From the cell containing the given text, extract its center point as (x, y) coordinate. 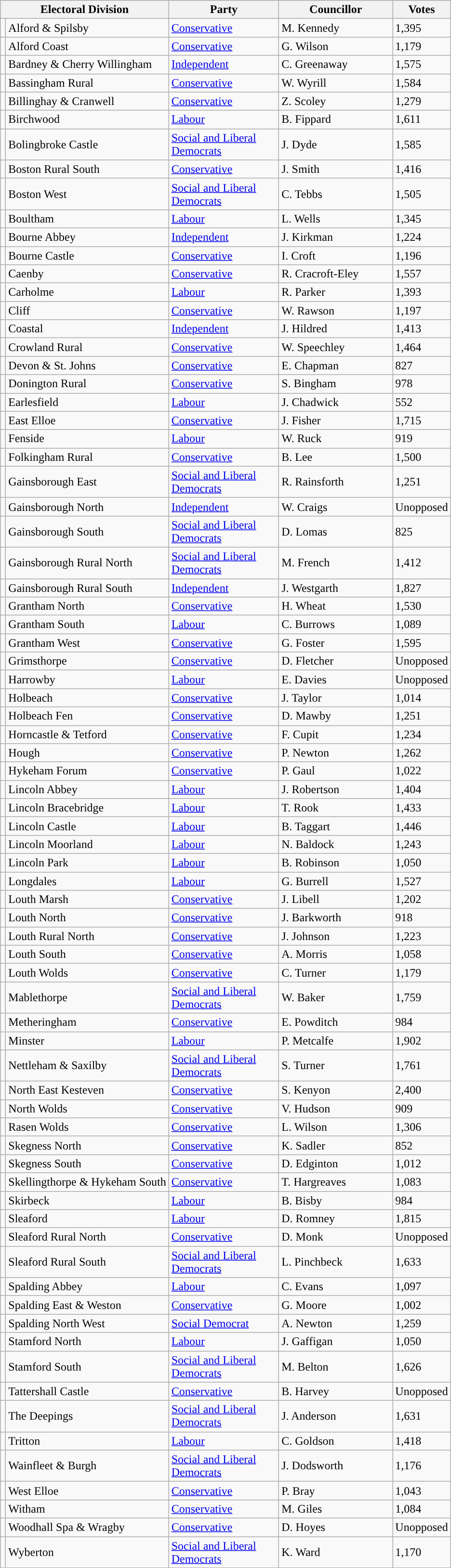
1,464 (422, 347)
Rasen Wolds (87, 1127)
Social Democrat (224, 1323)
Birchwood (87, 119)
W. Ruck (336, 439)
Lincoln Bracebridge (87, 808)
919 (422, 439)
P. Bray (336, 1490)
1,306 (422, 1127)
W. Craigs (336, 507)
909 (422, 1109)
S. Bingham (336, 384)
North East Kesteven (87, 1090)
D. Romney (336, 1219)
Devon & St. Johns (87, 366)
Grantham North (87, 606)
1,002 (422, 1305)
Sleaford (87, 1219)
Lincoln Castle (87, 826)
1,097 (422, 1287)
1,416 (422, 169)
1,197 (422, 311)
G. Moore (336, 1305)
Councillor (336, 10)
Lincoln Park (87, 862)
B. Robinson (336, 862)
Crowland Rural (87, 347)
M. French (336, 562)
J. Anderson (336, 1416)
Woodhall Spa & Wragby (87, 1527)
S. Kenyon (336, 1090)
1,611 (422, 119)
1,505 (422, 194)
Stamford North (87, 1342)
1,595 (422, 643)
W. Wyrill (336, 83)
Wyberton (87, 1552)
Hough (87, 753)
J. Johnson (336, 936)
V. Hudson (336, 1109)
Skellingthorpe & Hykeham South (87, 1182)
1,243 (422, 844)
Skirbeck (87, 1201)
Holbeach (87, 698)
1,404 (422, 789)
W. Baker (336, 998)
T. Hargreaves (336, 1182)
West Elloe (87, 1490)
J. Dodsworth (336, 1466)
852 (422, 1145)
Louth Rural North (87, 936)
1,575 (422, 65)
1,631 (422, 1416)
A. Morris (336, 954)
1,413 (422, 329)
R. Rainsforth (336, 482)
1,585 (422, 144)
Votes (422, 10)
1,083 (422, 1182)
D. Edginton (336, 1163)
1,223 (422, 936)
C. Turner (336, 973)
Harrowby (87, 679)
Sleaford Rural North (87, 1237)
D. Lomas (336, 532)
918 (422, 918)
Grantham South (87, 625)
1,084 (422, 1509)
L. Wells (336, 219)
I. Croft (336, 256)
1,446 (422, 826)
Lincoln Moorland (87, 844)
Boston West (87, 194)
A. Newton (336, 1323)
B. Taggart (336, 826)
1,089 (422, 625)
J. Gaffigan (336, 1342)
1,557 (422, 274)
J. Westgarth (336, 588)
F. Cupit (336, 734)
S. Turner (336, 1065)
G. Wilson (336, 46)
J. Libell (336, 900)
Witham (87, 1509)
J. Robertson (336, 789)
N. Baldock (336, 844)
Mablethorpe (87, 998)
1,827 (422, 588)
Longdales (87, 881)
Gainsborough Rural South (87, 588)
1,393 (422, 292)
East Elloe (87, 420)
Tattershall Castle (87, 1391)
Minster (87, 1041)
1,418 (422, 1441)
1,224 (422, 237)
825 (422, 532)
M. Giles (336, 1509)
1,176 (422, 1466)
Lincoln Abbey (87, 789)
Billinghay & Cranwell (87, 101)
1,196 (422, 256)
Fenside (87, 439)
1,345 (422, 219)
1,759 (422, 998)
Horncastle & Tetford (87, 734)
J. Fisher (336, 420)
Party (224, 10)
1,902 (422, 1041)
K. Sadler (336, 1145)
Holbeach Fen (87, 716)
H. Wheat (336, 606)
1,433 (422, 808)
T. Rook (336, 808)
M. Belton (336, 1367)
D. Fletcher (336, 661)
1,202 (422, 900)
G. Burrell (336, 881)
P. Gaul (336, 771)
1,234 (422, 734)
E. Chapman (336, 366)
1,395 (422, 28)
R. Parker (336, 292)
Boston Rural South (87, 169)
Coastal (87, 329)
Spalding North West (87, 1323)
L. Pinchbeck (336, 1262)
1,279 (422, 101)
D. Hoyes (336, 1527)
B. Harvey (336, 1391)
Sleaford Rural South (87, 1262)
Louth Marsh (87, 900)
G. Foster (336, 643)
Alford & Spilsby (87, 28)
Caenby (87, 274)
Z. Scoley (336, 101)
978 (422, 384)
Metheringham (87, 1022)
E. Davies (336, 679)
1,500 (422, 457)
R. Cracroft-Eley (336, 274)
Bourne Abbey (87, 237)
C. Goldson (336, 1441)
W. Rawson (336, 311)
Louth South (87, 954)
Folkingham Rural (87, 457)
1,259 (422, 1323)
552 (422, 402)
1,412 (422, 562)
M. Kennedy (336, 28)
1,815 (422, 1219)
Alford Coast (87, 46)
W. Speechley (336, 347)
Bassingham Rural (87, 83)
C. Tebbs (336, 194)
Cliff (87, 311)
1,043 (422, 1490)
1,715 (422, 420)
Tritton (87, 1441)
2,400 (422, 1090)
Wainfleet & Burgh (87, 1466)
P. Newton (336, 753)
Louth Wolds (87, 973)
Skegness South (87, 1163)
Earlesfield (87, 402)
E. Powditch (336, 1022)
J. Kirkman (336, 237)
B. Lee (336, 457)
J. Smith (336, 169)
J. Taylor (336, 698)
1,012 (422, 1163)
Grantham West (87, 643)
1,761 (422, 1065)
The Deepings (87, 1416)
1,022 (422, 771)
Bolingbroke Castle (87, 144)
D. Mawby (336, 716)
Donington Rural (87, 384)
C. Burrows (336, 625)
J. Chadwick (336, 402)
Gainsborough South (87, 532)
K. Ward (336, 1552)
1,626 (422, 1367)
Nettleham & Saxilby (87, 1065)
B. Bisby (336, 1201)
J. Dyde (336, 144)
1,014 (422, 698)
1,527 (422, 881)
Bardney & Cherry Willingham (87, 65)
B. Fippard (336, 119)
Stamford South (87, 1367)
Spalding East & Weston (87, 1305)
827 (422, 366)
Carholme (87, 292)
Skegness North (87, 1145)
L. Wilson (336, 1127)
Electoral Division (85, 10)
Bourne Castle (87, 256)
C. Greenaway (336, 65)
C. Evans (336, 1287)
Louth North (87, 918)
Grimsthorpe (87, 661)
J. Hildred (336, 329)
1,170 (422, 1552)
Spalding Abbey (87, 1287)
1,633 (422, 1262)
1,262 (422, 753)
J. Barkworth (336, 918)
D. Monk (336, 1237)
1,058 (422, 954)
North Wolds (87, 1109)
1,584 (422, 83)
Gainsborough East (87, 482)
1,530 (422, 606)
Gainsborough Rural North (87, 562)
P. Metcalfe (336, 1041)
Hykeham Forum (87, 771)
Gainsborough North (87, 507)
Boultham (87, 219)
